Detect which cell encompasses the target text, then output its (X, Y) center coordinate. 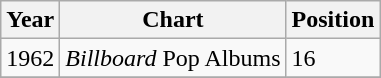
16 (333, 58)
Billboard Pop Albums (173, 58)
1962 (30, 58)
Position (333, 20)
Chart (173, 20)
Year (30, 20)
